Identify which cell holds the provided text, then report its [X, Y] central coordinate. 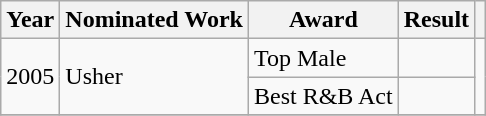
Result [436, 20]
Year [30, 20]
Usher [154, 77]
2005 [30, 77]
Award [323, 20]
Top Male [323, 58]
Best R&B Act [323, 96]
Nominated Work [154, 20]
